Capture the cell that displays the provided text and extract its [x, y] central coordinate. 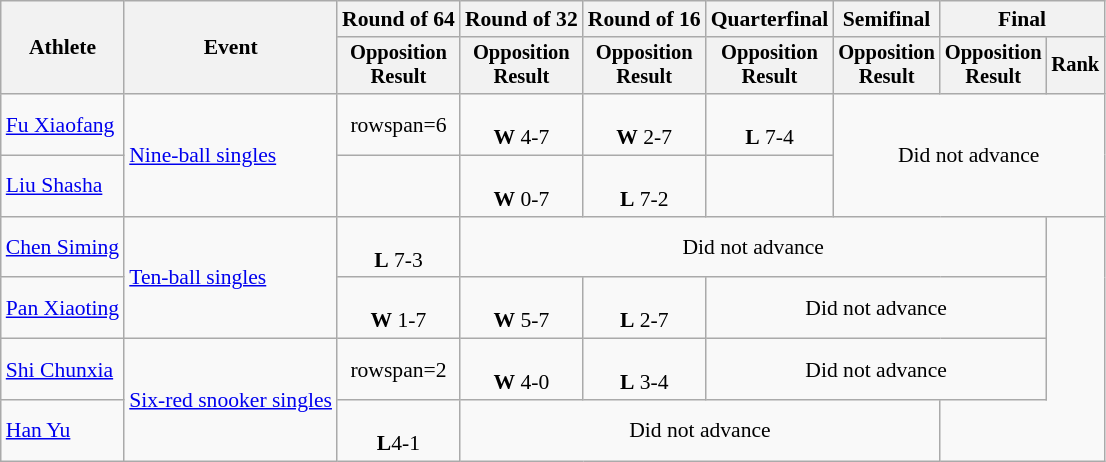
Round of 64 [398, 19]
Round of 32 [522, 19]
L4-1 [398, 430]
rowspan=6 [398, 124]
Shi Chunxia [62, 370]
W 2-7 [644, 124]
Athlete [62, 48]
L 3-4 [644, 370]
Fu Xiaofang [62, 124]
W 5-7 [522, 308]
L 2-7 [644, 308]
Ten-ball singles [230, 278]
Liu Shasha [62, 186]
Event [230, 48]
rowspan=2 [398, 370]
L 7-3 [398, 248]
W 4-0 [522, 370]
L 7-2 [644, 186]
Chen Siming [62, 248]
L 7-4 [770, 124]
Six-red snooker singles [230, 400]
Nine-ball singles [230, 155]
W 0-7 [522, 186]
Pan Xiaoting [62, 308]
Semifinal [886, 19]
W 1-7 [398, 308]
Han Yu [62, 430]
Round of 16 [644, 19]
Quarterfinal [770, 19]
W 4-7 [522, 124]
Final [1022, 19]
Rank [1075, 66]
